Locate the cell with the specified text and output its (x, y) center coordinate. 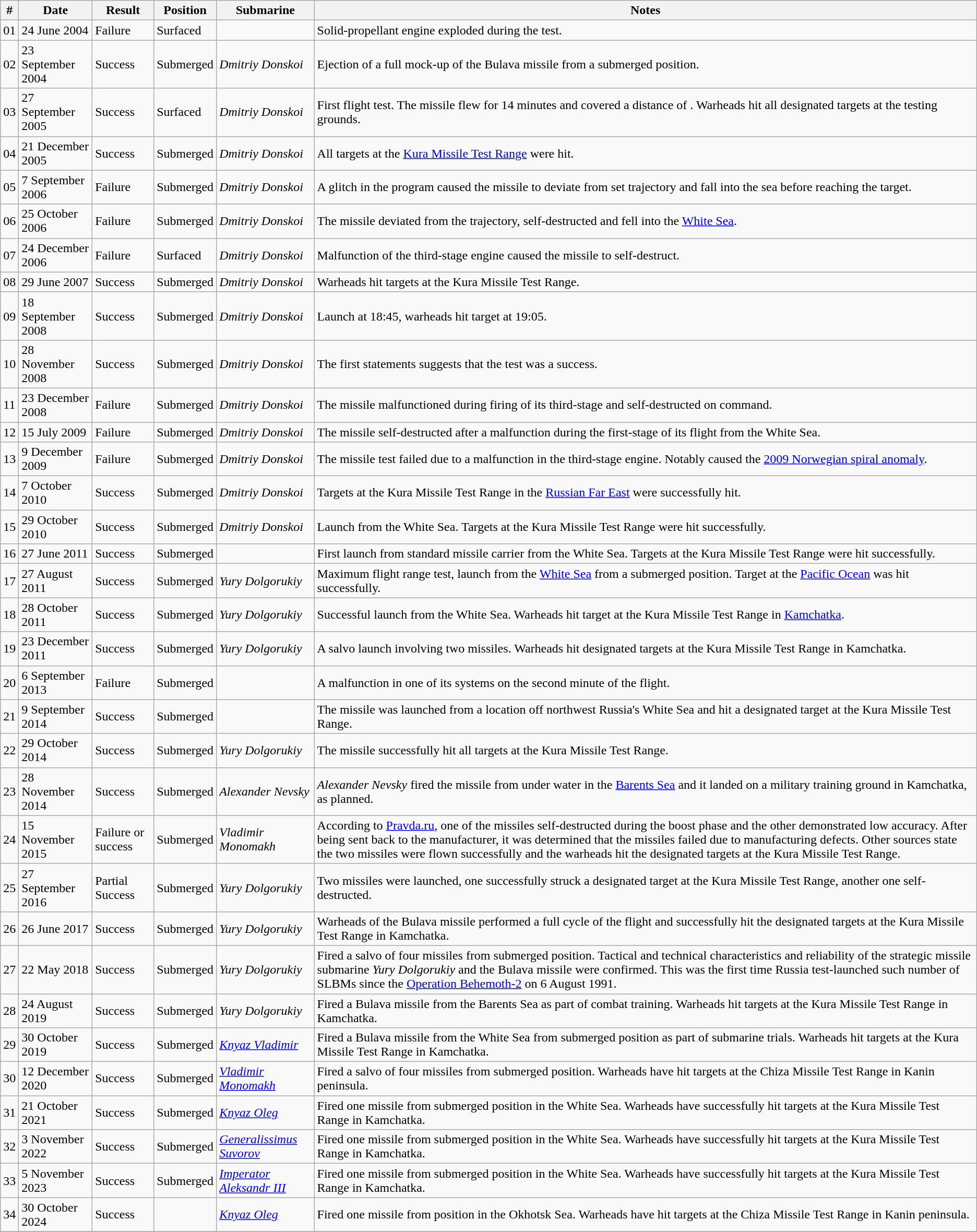
Alexander Nevsky fired the missile from under water in the Barents Sea and it landed on a military training ground in Kamchatka, as planned. (645, 791)
27 (9, 969)
02 (9, 64)
25 October 2006 (55, 221)
Launch at 18:45, warheads hit target at 19:05. (645, 316)
13 (9, 459)
10 (9, 364)
25 (9, 887)
34 (9, 1214)
Maximum flight range test, launch from the White Sea from a submerged position. Target at the Pacific Ocean was hit successfully. (645, 581)
28 November 2014 (55, 791)
23 December 2011 (55, 648)
Successful launch from the White Sea. Warheads hit target at the Kura Missile Test Range in Kamchatka. (645, 615)
# (9, 10)
A salvo launch involving two missiles. Warheads hit designated targets at the Kura Missile Test Range in Kamchatka. (645, 648)
28 (9, 1011)
15 (9, 527)
18 (9, 615)
04 (9, 153)
Launch from the White Sea. Targets at the Kura Missile Test Range were hit successfully. (645, 527)
9 December 2009 (55, 459)
23 (9, 791)
The missile successfully hit all targets at the Kura Missile Test Range. (645, 751)
A malfunction in one of its systems on the second minute of the flight. (645, 683)
22 (9, 751)
24 December 2006 (55, 255)
The missile malfunctioned during firing of its third-stage and self-destructed on command. (645, 405)
Imperator Aleksandr III (265, 1181)
Position (185, 10)
27 September 2016 (55, 887)
27 June 2011 (55, 554)
19 (9, 648)
Notes (645, 10)
Failure or success (123, 839)
All targets at the Kura Missile Test Range were hit. (645, 153)
A glitch in the program caused the missile to deviate from set trajectory and fall into the sea before reaching the target. (645, 187)
The missile self-destructed after a malfunction during the first-stage of its flight from the White Sea. (645, 432)
26 June 2017 (55, 928)
Result (123, 10)
01 (9, 30)
7 September 2006 (55, 187)
33 (9, 1181)
The missile was launched from a location off northwest Russia's White Sea and hit a designated target at the Kura Missile Test Range. (645, 716)
Malfunction of the third-stage engine caused the missile to self-destruct. (645, 255)
Ejection of a full mock-up of the Bulava missile from a submerged position. (645, 64)
09 (9, 316)
30 October 2019 (55, 1045)
28 November 2008 (55, 364)
21 (9, 716)
08 (9, 282)
07 (9, 255)
Fired one missile from position in the Okhotsk Sea. Warheads have hit targets at the Chiza Missile Test Range in Kanin peninsula. (645, 1214)
31 (9, 1113)
05 (9, 187)
28 October 2011 (55, 615)
Submarine (265, 10)
5 November 2023 (55, 1181)
First launch from standard missile carrier from the White Sea. Targets at the Kura Missile Test Range were hit successfully. (645, 554)
First flight test. The missile flew for 14 minutes and covered a distance of . Warheads hit all designated targets at the testing grounds. (645, 112)
Alexander Nevsky (265, 791)
06 (9, 221)
Fired a salvo of four missiles from submerged position. Warheads have hit targets at the Chiza Missile Test Range in Kanin peninsula. (645, 1079)
27 August 2011 (55, 581)
Knyaz Vladimir (265, 1045)
15 July 2009 (55, 432)
Two missiles were launched, one successfully struck a designated target at the Kura Missile Test Range, another one self-destructed. (645, 887)
20 (9, 683)
The missile test failed due to a malfunction in the third-stage engine. Notably caused the 2009 Norwegian spiral anomaly. (645, 459)
29 (9, 1045)
23 September 2004 (55, 64)
27 September 2005 (55, 112)
22 May 2018 (55, 969)
12 December 2020 (55, 1079)
Partial Success (123, 887)
12 (9, 432)
7 October 2010 (55, 493)
29 October 2014 (55, 751)
03 (9, 112)
23 December 2008 (55, 405)
6 September 2013 (55, 683)
Generalissimus Suvorov (265, 1146)
Solid-propellant engine exploded during the test. (645, 30)
9 September 2014 (55, 716)
29 October 2010 (55, 527)
21 October 2021 (55, 1113)
26 (9, 928)
The first statements suggests that the test was a success. (645, 364)
Targets at the Kura Missile Test Range in the Russian Far East were successfully hit. (645, 493)
Date (55, 10)
30 (9, 1079)
11 (9, 405)
21 December 2005 (55, 153)
24 June 2004 (55, 30)
Fired a Bulava missile from the Barents Sea as part of combat training. Warheads hit targets at the Kura Missile Test Range in Kamchatka. (645, 1011)
15 November 2015 (55, 839)
32 (9, 1146)
24 (9, 839)
18 September 2008 (55, 316)
The missile deviated from the trajectory, self-destructed and fell into the White Sea. (645, 221)
29 June 2007 (55, 282)
24 August 2019 (55, 1011)
30 October 2024 (55, 1214)
Warheads hit targets at the Kura Missile Test Range. (645, 282)
16 (9, 554)
3 November 2022 (55, 1146)
14 (9, 493)
17 (9, 581)
